Determine the (x, y) coordinate at the center of the cell enclosing the given text.  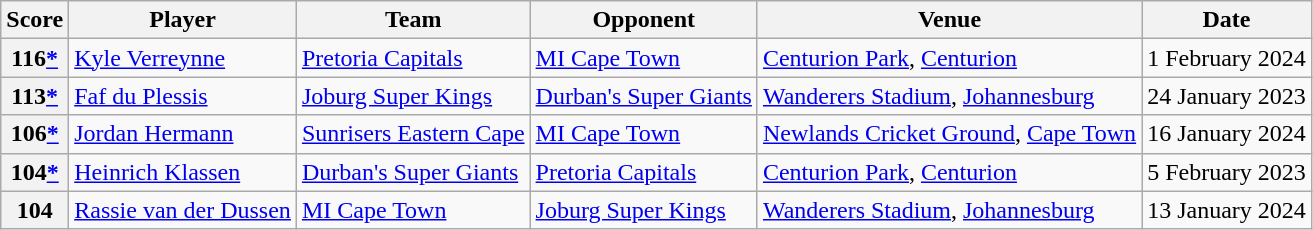
5 February 2023 (1227, 172)
Heinrich Klassen (183, 172)
Venue (949, 20)
Jordan Hermann (183, 134)
1 February 2024 (1227, 58)
Sunrisers Eastern Cape (413, 134)
Rassie van der Dussen (183, 210)
Newlands Cricket Ground, Cape Town (949, 134)
Faf du Plessis (183, 96)
Team (413, 20)
16 January 2024 (1227, 134)
Kyle Verreynne (183, 58)
Date (1227, 20)
113* (35, 96)
24 January 2023 (1227, 96)
106* (35, 134)
116* (35, 58)
Score (35, 20)
104* (35, 172)
13 January 2024 (1227, 210)
104 (35, 210)
Opponent (644, 20)
Player (183, 20)
